Determine the (x, y) coordinate at the center of the cell enclosing the given text.  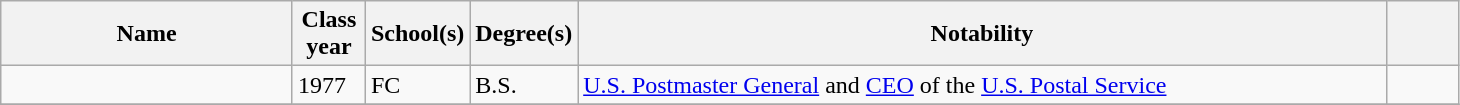
Name (147, 34)
Degree(s) (524, 34)
FC (417, 85)
U.S. Postmaster General and CEO of the U.S. Postal Service (982, 85)
B.S. (524, 85)
School(s) (417, 34)
Notability (982, 34)
1977 (328, 85)
Class year (328, 34)
